Search for the cell housing the specified text and yield its [X, Y] center coordinate. 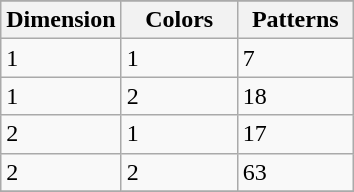
Patterns [295, 20]
Dimension [61, 20]
18 [295, 96]
7 [295, 58]
Colors [179, 20]
63 [295, 172]
17 [295, 134]
